Identify which cell holds the provided text, then report its (x, y) central coordinate. 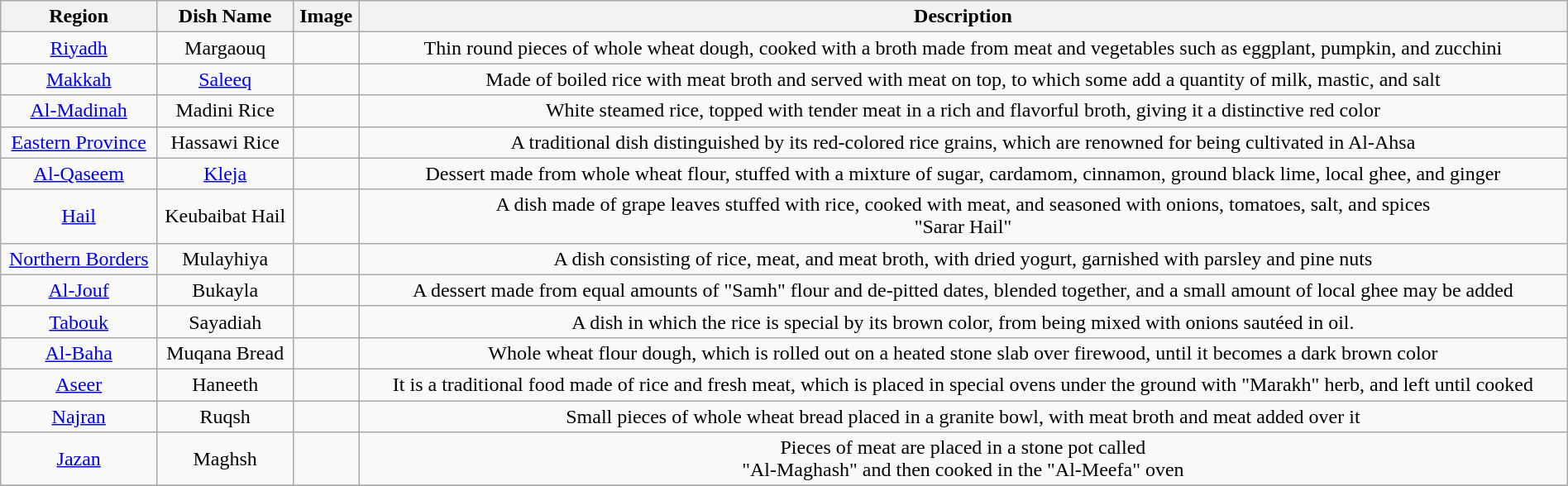
Al-Qaseem (79, 174)
Made of boiled rice with meat broth and served with meat on top, to which some add a quantity of milk, mastic, and salt (963, 79)
Haneeth (225, 384)
Sayadiah (225, 322)
Aseer (79, 384)
Riyadh (79, 48)
Al-Baha (79, 353)
Makkah (79, 79)
Pieces of meat are placed in a stone pot called"Al-Maghash" and then cooked in the "Al-Meefa" oven (963, 460)
White steamed rice, topped with tender meat in a rich and flavorful broth, giving it a distinctive red color (963, 111)
Northern Borders (79, 259)
Image (326, 17)
Margaouq (225, 48)
Description (963, 17)
A dessert made from equal amounts of "Samh" flour and de-pitted dates, blended together, and a small amount of local ghee may be added (963, 290)
A dish made of grape leaves stuffed with rice, cooked with meat, and seasoned with onions, tomatoes, salt, and spices"Sarar Hail" (963, 217)
Najran (79, 416)
Whole wheat flour dough, which is rolled out on a heated stone slab over firewood, until it becomes a dark brown color (963, 353)
Thin round pieces of whole wheat dough, cooked with a broth made from meat and vegetables such as eggplant, pumpkin, and zucchini (963, 48)
Saleeq (225, 79)
A traditional dish distinguished by its red-colored rice grains, which are renowned for being cultivated in Al-Ahsa (963, 142)
Tabouk (79, 322)
Muqana Bread (225, 353)
Bukayla (225, 290)
It is a traditional food made of rice and fresh meat, which is placed in special ovens under the ground with "Marakh" herb, and left until cooked (963, 384)
Dessert made from whole wheat flour, stuffed with a mixture of sugar, cardamom, cinnamon, ground black lime, local ghee, and ginger (963, 174)
Al-Madinah (79, 111)
Keubaibat Hail (225, 217)
A dish consisting of rice, meat, and meat broth, with dried yogurt, garnished with parsley and pine nuts (963, 259)
Ruqsh (225, 416)
Eastern Province (79, 142)
Hassawi Rice (225, 142)
Maghsh (225, 460)
Hail (79, 217)
Small pieces of whole wheat bread placed in a granite bowl, with meat broth and meat added over it (963, 416)
Kleja (225, 174)
Region (79, 17)
Jazan (79, 460)
Madini Rice (225, 111)
Mulayhiya (225, 259)
Al-Jouf (79, 290)
Dish Name (225, 17)
A dish in which the rice is special by its brown color, from being mixed with onions sautéed in oil. (963, 322)
